From the cell containing the given text, extract its center point as (x, y) coordinate. 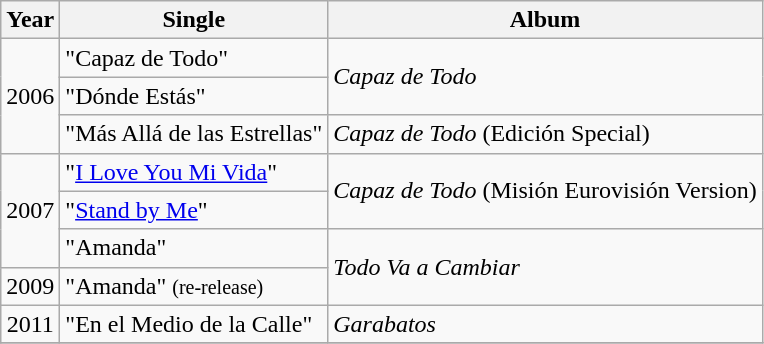
Capaz de Todo (Edición Special) (545, 134)
Capaz de Todo (Misión Eurovisión Version) (545, 191)
"I Love You Mi Vida" (194, 172)
"Amanda" (re-release) (194, 286)
2006 (30, 96)
2009 (30, 286)
"Stand by Me" (194, 210)
"Amanda" (194, 248)
Year (30, 20)
"Más Allá de las Estrellas" (194, 134)
"Dónde Estás" (194, 96)
2011 (30, 324)
"Capaz de Todo" (194, 58)
Album (545, 20)
Todo Va a Cambiar (545, 267)
"En el Medio de la Calle" (194, 324)
2007 (30, 210)
Garabatos (545, 324)
Capaz de Todo (545, 77)
Single (194, 20)
